Capture the cell that displays the provided text and extract its [X, Y] central coordinate. 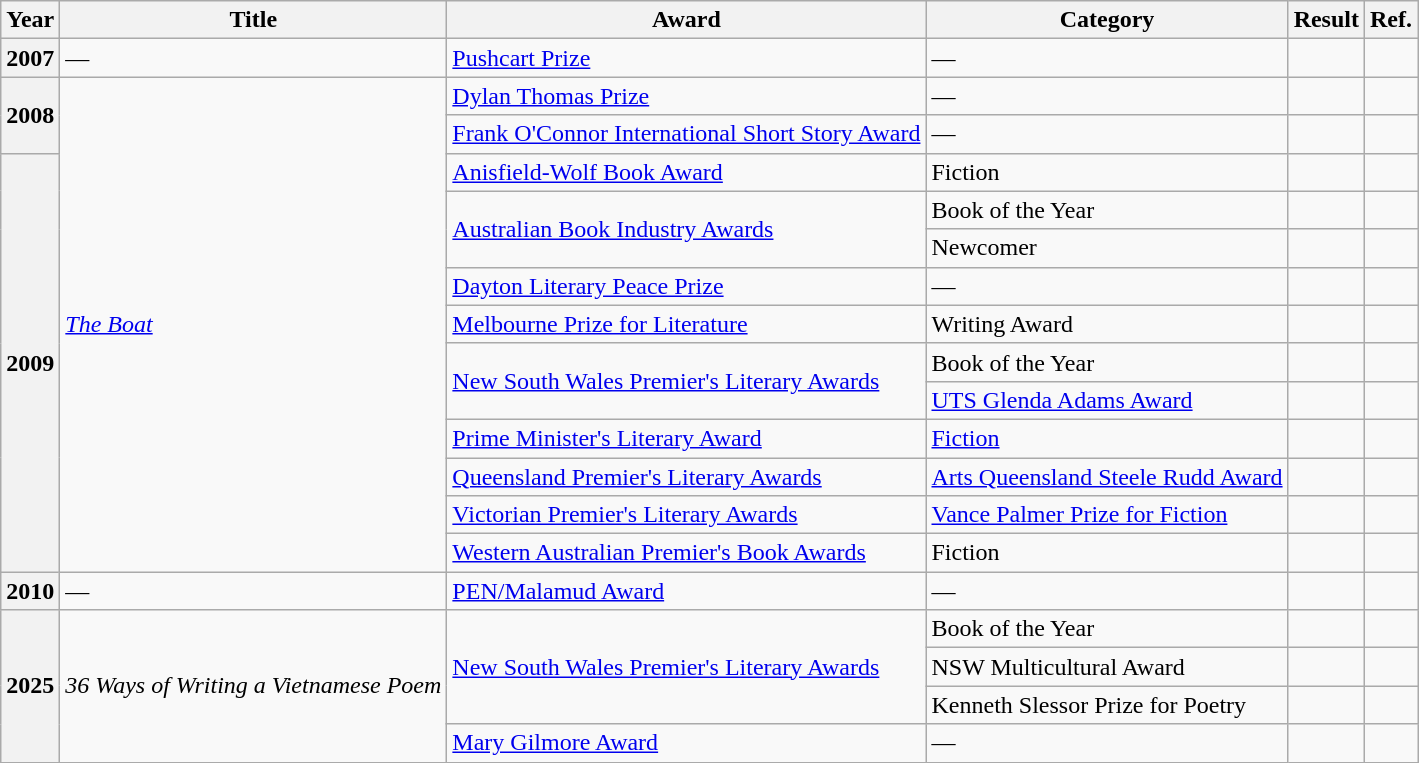
PEN/Malamud Award [686, 591]
Frank O'Connor International Short Story Award [686, 134]
Prime Minister's Literary Award [686, 438]
Dayton Literary Peace Prize [686, 286]
Title [254, 20]
2010 [30, 591]
Victorian Premier's Literary Awards [686, 515]
UTS Glenda Adams Award [1107, 400]
Newcomer [1107, 248]
2009 [30, 362]
36 Ways of Writing a Vietnamese Poem [254, 686]
NSW Multicultural Award [1107, 667]
Category [1107, 20]
Pushcart Prize [686, 58]
Year [30, 20]
Western Australian Premier's Book Awards [686, 553]
Queensland Premier's Literary Awards [686, 477]
Vance Palmer Prize for Fiction [1107, 515]
Melbourne Prize for Literature [686, 324]
Mary Gilmore Award [686, 743]
Australian Book Industry Awards [686, 229]
Ref. [1392, 20]
Kenneth Slessor Prize for Poetry [1107, 705]
2025 [30, 686]
Result [1326, 20]
Dylan Thomas Prize [686, 96]
Arts Queensland Steele Rudd Award [1107, 477]
Award [686, 20]
Writing Award [1107, 324]
2007 [30, 58]
Anisfield-Wolf Book Award [686, 172]
The Boat [254, 324]
2008 [30, 115]
